Locate the cell with the specified text and output its (x, y) center coordinate. 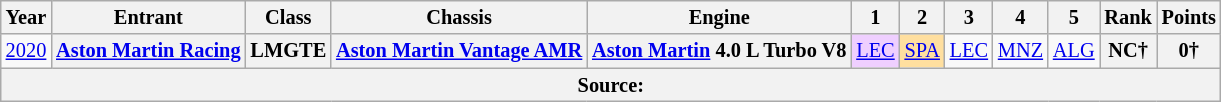
4 (1020, 17)
2020 (26, 51)
5 (1074, 17)
ALG (1074, 51)
Chassis (459, 17)
Points (1189, 17)
Aston Martin 4.0 L Turbo V8 (719, 51)
Entrant (148, 17)
0† (1189, 51)
Class (289, 17)
1 (875, 17)
Aston Martin Vantage AMR (459, 51)
Year (26, 17)
Source: (611, 85)
Engine (719, 17)
LMGTE (289, 51)
SPA (922, 51)
MNZ (1020, 51)
NC† (1128, 51)
Aston Martin Racing (148, 51)
3 (969, 17)
Rank (1128, 17)
2 (922, 17)
